Locate the cell with the specified text and output its [X, Y] center coordinate. 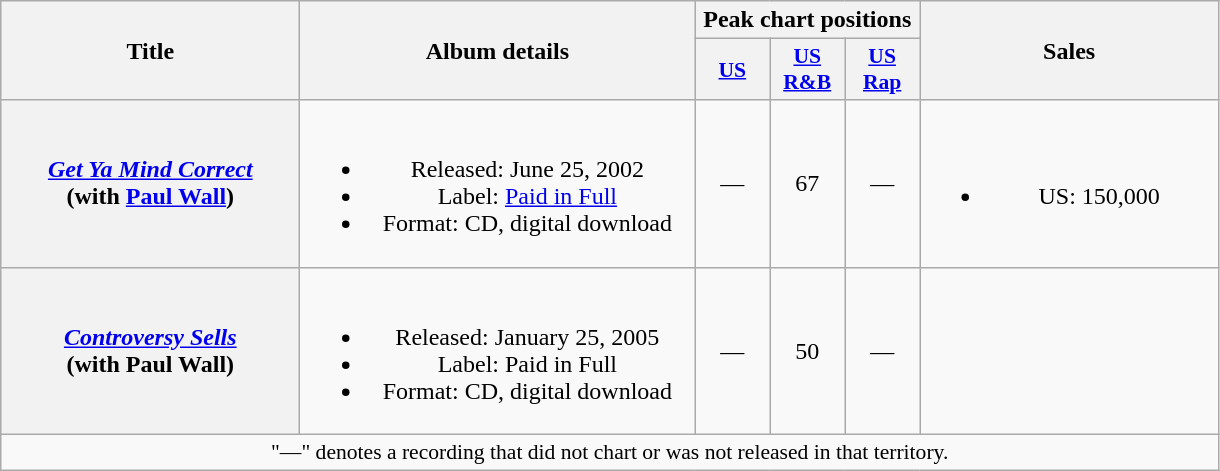
Sales [1070, 50]
US Rap [882, 70]
Controversy Sells(with Paul Wall) [150, 350]
Album details [498, 50]
Released: June 25, 2002Label: Paid in FullFormat: CD, digital download [498, 184]
Released: January 25, 2005Label: Paid in FullFormat: CD, digital download [498, 350]
US R&B [808, 70]
US [732, 70]
Get Ya Mind Correct(with Paul Wall) [150, 184]
"—" denotes a recording that did not chart or was not released in that territory. [610, 452]
US: 150,000 [1070, 184]
Title [150, 50]
50 [808, 350]
67 [808, 184]
Peak chart positions [808, 20]
